Return the [X, Y] coordinate for the center point of the cell that contains the specified text.  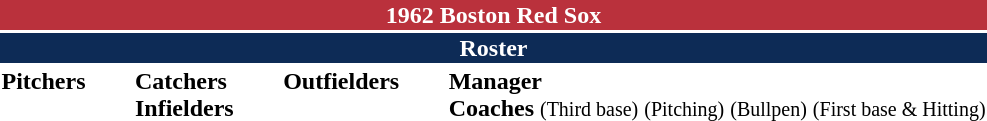
1962 Boston Red Sox [494, 15]
Roster [494, 48]
